Output the (x, y) coordinate of the center of the cell containing the given text.  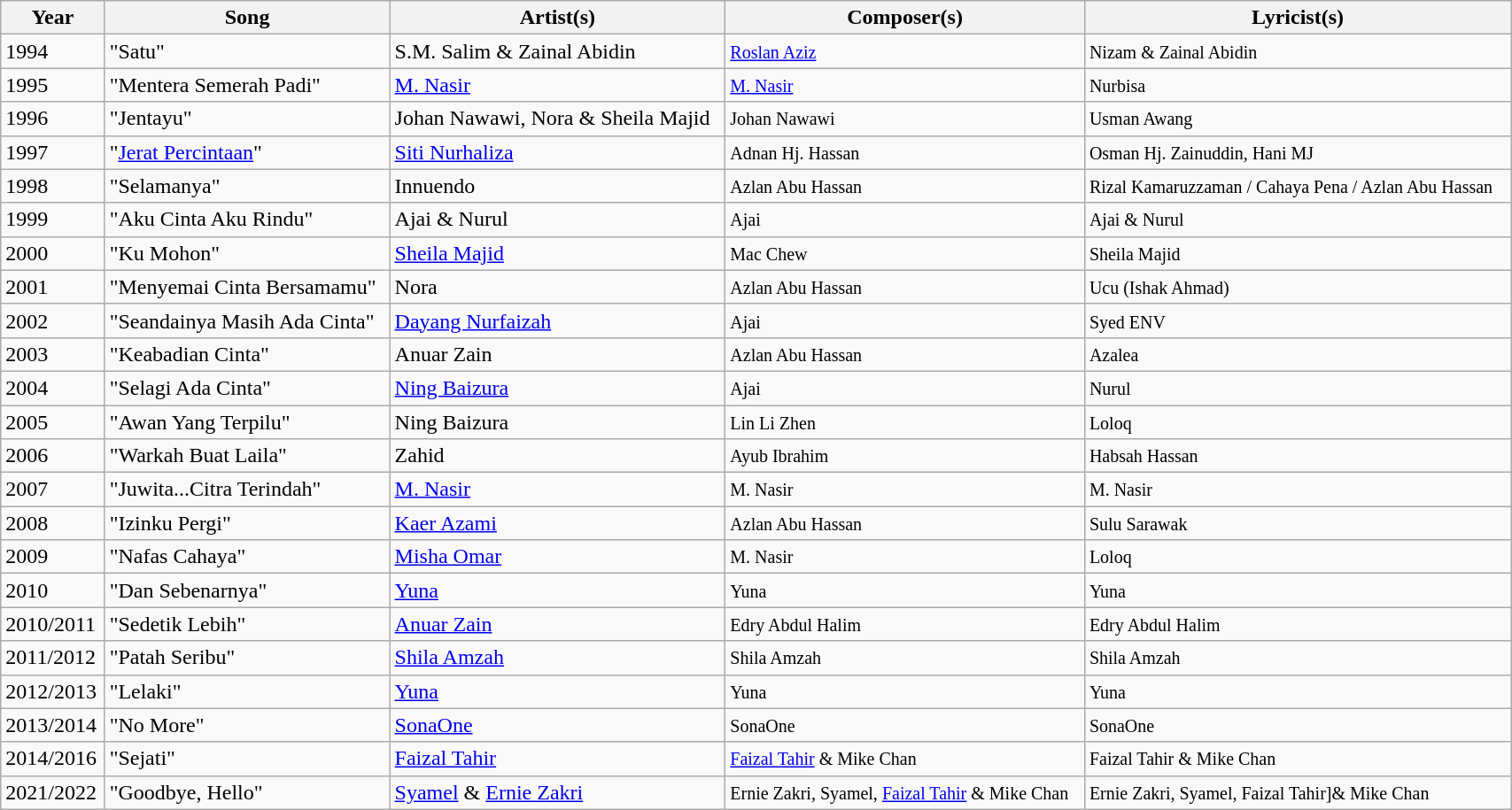
1998 (53, 186)
Ernie Zakri, Syamel, Faizal Tahir]& Mike Chan (1297, 792)
1997 (53, 152)
1994 (53, 51)
2013/2014 (53, 725)
Nora (558, 287)
Syamel & Ernie Zakri (558, 792)
Habsah Hassan (1297, 456)
Osman Hj. Zainuddin, Hani MJ (1297, 152)
Ernie Zakri, Syamel, Faizal Tahir & Mike Chan (905, 792)
2005 (53, 422)
Syed ENV (1297, 320)
2000 (53, 253)
"Satu" (247, 51)
Kaer Azami (558, 523)
"Selagi Ada Cinta" (247, 388)
2006 (53, 456)
Song (247, 18)
Usman Awang (1297, 119)
"Menyemai Cinta Bersamamu" (247, 287)
Misha Omar (558, 557)
"Seandainya Masih Ada Cinta" (247, 320)
"Ku Mohon" (247, 253)
Artist(s) (558, 18)
Rizal Kamaruzzaman / Cahaya Pena / Azlan Abu Hassan (1297, 186)
"Juwita...Citra Terindah" (247, 490)
"Jerat Percintaan" (247, 152)
Azalea (1297, 354)
"Lelaki" (247, 691)
Dayang Nurfaizah (558, 320)
Johan Nawawi, Nora & Sheila Majid (558, 119)
Johan Nawawi (905, 119)
"Sejati" (247, 759)
Lin Li Zhen (905, 422)
"Sedetik Lebih" (247, 624)
Nizam & Zainal Abidin (1297, 51)
Faizal Tahir (558, 759)
"Goodbye, Hello" (247, 792)
"Selamanya" (247, 186)
Adnan Hj. Hassan (905, 152)
Roslan Aziz (905, 51)
"Nafas Cahaya" (247, 557)
"Izinku Pergi" (247, 523)
1995 (53, 85)
"Aku Cinta Aku Rindu" (247, 220)
Year (53, 18)
Mac Chew (905, 253)
2021/2022 (53, 792)
Ucu (Ishak Ahmad) (1297, 287)
"Keabadian Cinta" (247, 354)
"Awan Yang Terpilu" (247, 422)
"Warkah Buat Laila" (247, 456)
Nurul (1297, 388)
Nurbisa (1297, 85)
Siti Nurhaliza (558, 152)
2010/2011 (53, 624)
2012/2013 (53, 691)
Ayub Ibrahim (905, 456)
2010 (53, 590)
S.M. Salim & Zainal Abidin (558, 51)
Composer(s) (905, 18)
2008 (53, 523)
1999 (53, 220)
2009 (53, 557)
2001 (53, 287)
2004 (53, 388)
1996 (53, 119)
2002 (53, 320)
Zahid (558, 456)
2014/2016 (53, 759)
Lyricist(s) (1297, 18)
"Patah Seribu" (247, 658)
2011/2012 (53, 658)
"Dan Sebenarnya" (247, 590)
"Mentera Semerah Padi" (247, 85)
2007 (53, 490)
Sulu Sarawak (1297, 523)
2003 (53, 354)
"Jentayu" (247, 119)
"No More" (247, 725)
Innuendo (558, 186)
